Provide the (X, Y) coordinate of the cell's center where the given text is located.  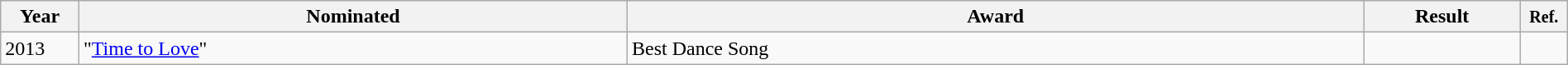
Result (1442, 17)
2013 (40, 48)
Best Dance Song (996, 48)
"Time to Love" (352, 48)
Ref. (1543, 17)
Year (40, 17)
Award (996, 17)
Nominated (352, 17)
